Identify which cell holds the provided text, then report its [X, Y] central coordinate. 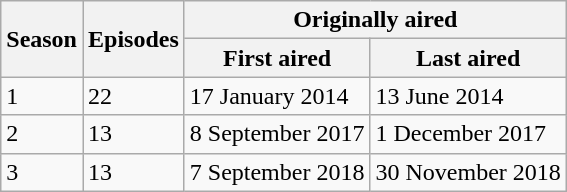
30 November 2018 [468, 172]
8 September 2017 [277, 134]
Originally aired [375, 20]
1 December 2017 [468, 134]
22 [133, 96]
3 [42, 172]
17 January 2014 [277, 96]
Season [42, 39]
First aired [277, 58]
7 September 2018 [277, 172]
13 June 2014 [468, 96]
1 [42, 96]
Last aired [468, 58]
2 [42, 134]
Episodes [133, 39]
